Determine the (X, Y) coordinate at the center of the cell enclosing the given text.  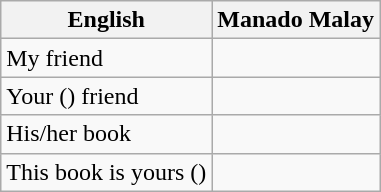
Manado Malay (296, 20)
English (106, 20)
His/her book (106, 134)
This book is yours () (106, 172)
Your () friend (106, 96)
My friend (106, 58)
